Identify which cell holds the provided text, then report its [x, y] central coordinate. 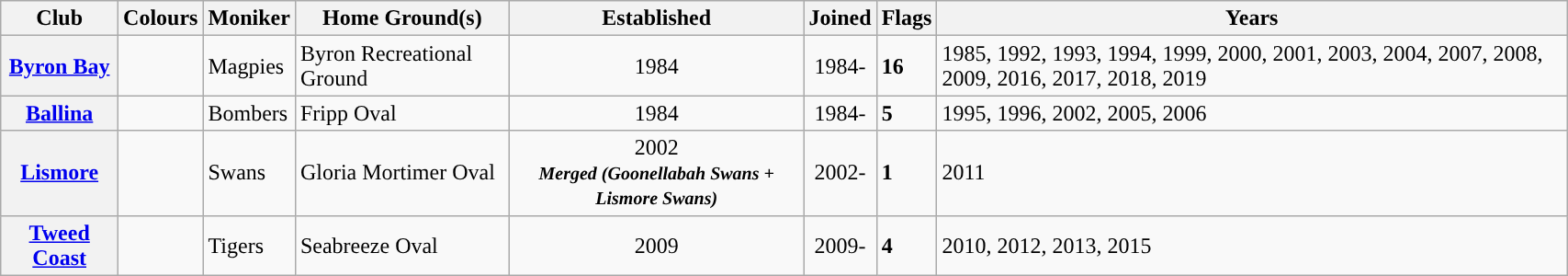
Seabreeze Oval [402, 245]
Moniker [249, 18]
1 [907, 173]
Fripp Oval [402, 113]
2011 [1252, 173]
Swans [249, 173]
Ballina [60, 113]
2002Merged (Goonellabah Swans + Lismore Swans) [656, 173]
2002- [840, 173]
Byron Bay [60, 66]
Tigers [249, 245]
5 [907, 113]
4 [907, 245]
Tweed Coast [60, 245]
Established [656, 18]
Home Ground(s) [402, 18]
16 [907, 66]
Joined [840, 18]
Magpies [249, 66]
Bombers [249, 113]
1985, 1992, 1993, 1994, 1999, 2000, 2001, 2003, 2004, 2007, 2008, 2009, 2016, 2017, 2018, 2019 [1252, 66]
Flags [907, 18]
Gloria Mortimer Oval [402, 173]
Lismore [60, 173]
Years [1252, 18]
Colours [161, 18]
1995, 1996, 2002, 2005, 2006 [1252, 113]
2010, 2012, 2013, 2015 [1252, 245]
Byron Recreational Ground [402, 66]
Club [60, 18]
2009 [656, 245]
2009- [840, 245]
